Provide the [X, Y] coordinate of the cell's center where the given text is located.  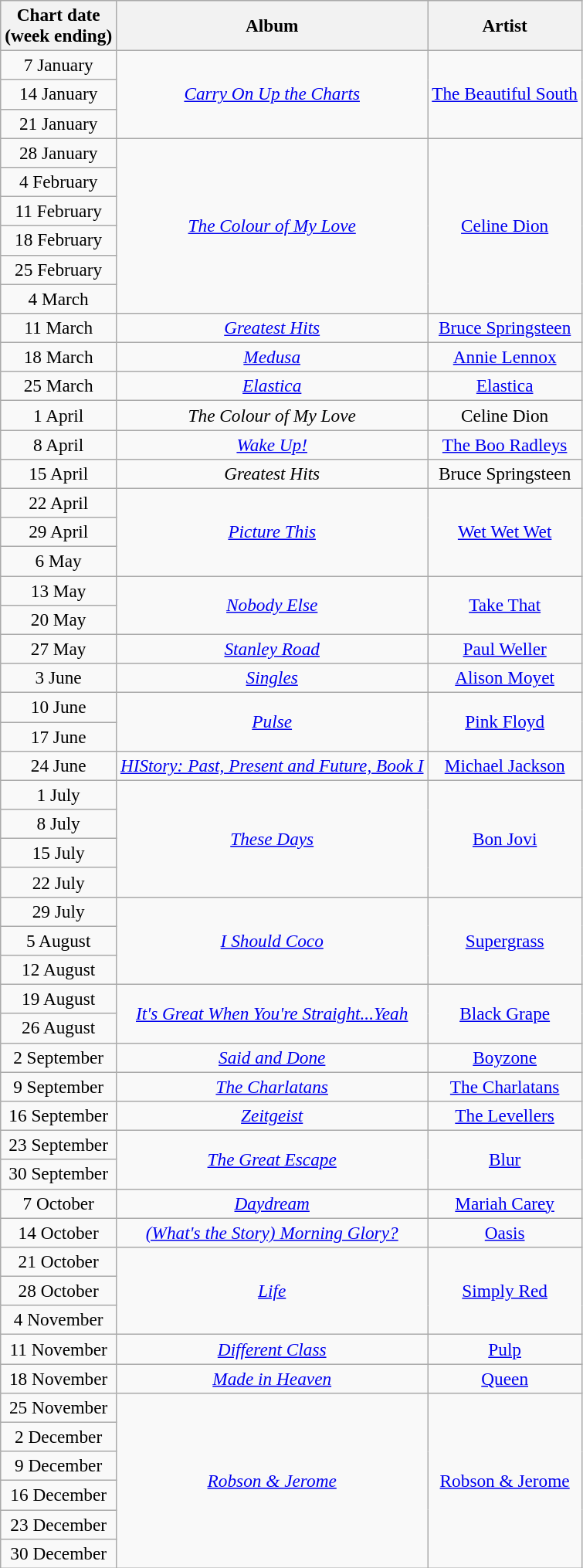
Wake Up! [272, 444]
18 March [59, 357]
9 December [59, 1466]
21 October [59, 1261]
7 January [59, 65]
Supergrass [505, 941]
Chart date(week ending) [59, 25]
16 September [59, 1115]
Stanley Road [272, 649]
Michael Jackson [505, 765]
1 July [59, 795]
Medusa [272, 357]
Alison Moyet [505, 677]
5 August [59, 940]
29 July [59, 911]
Pulse [272, 721]
Daydream [272, 1203]
HIStory: Past, Present and Future, Book I [272, 765]
Boyzone [505, 1057]
17 June [59, 736]
The Great Escape [272, 1159]
Made in Heaven [272, 1378]
18 November [59, 1378]
22 April [59, 503]
Singles [272, 677]
26 August [59, 1028]
29 April [59, 532]
Carry On Up the Charts [272, 94]
12 August [59, 969]
11 November [59, 1349]
Artist [505, 25]
4 November [59, 1320]
The Boo Radleys [505, 444]
10 June [59, 707]
14 January [59, 94]
Paul Weller [505, 649]
Pulp [505, 1349]
The Levellers [505, 1115]
Pink Floyd [505, 721]
Different Class [272, 1349]
22 July [59, 882]
28 January [59, 152]
13 May [59, 590]
I Should Coco [272, 941]
Queen [505, 1378]
15 April [59, 473]
These Days [272, 839]
Simply Red [505, 1290]
Wet Wet Wet [505, 531]
(What's the Story) Morning Glory? [272, 1232]
8 July [59, 823]
20 May [59, 619]
11 March [59, 328]
30 September [59, 1174]
4 February [59, 182]
Mariah Carey [505, 1203]
1 April [59, 415]
Nobody Else [272, 605]
Album [272, 25]
21 January [59, 124]
27 May [59, 649]
9 September [59, 1086]
The Beautiful South [505, 94]
Picture This [272, 531]
23 December [59, 1524]
Zeitgeist [272, 1115]
28 October [59, 1291]
24 June [59, 765]
25 November [59, 1407]
30 December [59, 1553]
Life [272, 1290]
It's Great When You're Straight...Yeah [272, 1013]
Take That [505, 605]
Bon Jovi [505, 839]
25 February [59, 270]
Annie Lennox [505, 357]
25 March [59, 386]
2 September [59, 1057]
Black Grape [505, 1013]
19 August [59, 999]
15 July [59, 853]
7 October [59, 1203]
6 May [59, 561]
14 October [59, 1232]
16 December [59, 1495]
Blur [505, 1159]
23 September [59, 1145]
Oasis [505, 1232]
3 June [59, 677]
8 April [59, 444]
4 March [59, 298]
2 December [59, 1437]
18 February [59, 240]
Said and Done [272, 1057]
11 February [59, 211]
